Extract the [X, Y] coordinate from the center of the cell holding the provided text.  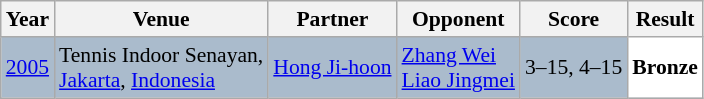
2005 [28, 68]
Partner [332, 19]
Zhang Wei Liao Jingmei [458, 68]
Score [574, 19]
Hong Ji-hoon [332, 68]
Result [665, 19]
Opponent [458, 19]
Year [28, 19]
Tennis Indoor Senayan,Jakarta, Indonesia [161, 68]
Bronze [665, 68]
3–15, 4–15 [574, 68]
Venue [161, 19]
